Locate the cell with the specified text and output its [X, Y] center coordinate. 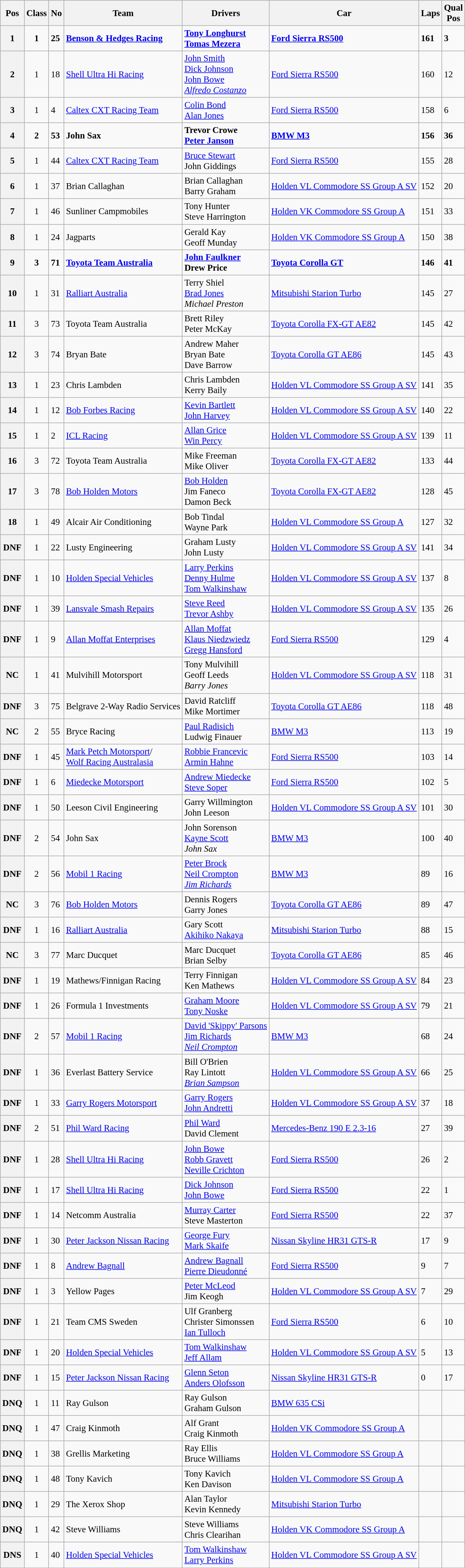
Terry Finnigan Ken Mathews [226, 981]
Graham Lusty John Lusty [226, 548]
150 [430, 237]
76 [56, 905]
Larry Perkins Denny Hulme Tom Walkinshaw [226, 578]
71 [56, 262]
Steve Williams Chris Clearihan [226, 1530]
Formula 1 Investments [123, 1006]
35 [454, 385]
Peter McLeod Jim Keogh [226, 1291]
85 [430, 956]
34 [454, 548]
Miedecke Motorsport [123, 782]
Bryan Bate [123, 354]
51 [56, 1128]
55 [56, 731]
Colin Bond Alan Jones [226, 111]
Alf Grant Craig Kinmoth [226, 1429]
53 [56, 136]
84 [430, 981]
155 [430, 161]
79 [430, 1006]
78 [56, 492]
57 [56, 1036]
Lusty Engineering [123, 548]
Mathews/Finnigan Racing [123, 981]
Tony Mulvihill Geoff Leeds Barry Jones [226, 676]
Bryce Racing [123, 731]
Tony Longhurst Tomas Mezera [226, 38]
135 [430, 609]
Dick Johnson John Bowe [226, 1189]
QualPos [454, 13]
Jagparts [123, 237]
Leeson Civil Engineering [123, 807]
Tony Kavich Ken Davison [226, 1479]
Graham Moore Tony Noske [226, 1006]
139 [430, 435]
88 [430, 930]
Benson & Hedges Racing [123, 38]
113 [430, 731]
Laps [430, 13]
No [56, 13]
Alan Taylor Kevin Kennedy [226, 1504]
John Sorenson Kayne Scott John Sax [226, 838]
Trevor Crowe Peter Janson [226, 136]
152 [430, 186]
Allan Moffat Klaus Niedzwiedz Gregg Hansford [226, 639]
127 [430, 523]
158 [430, 111]
Mike Freeman Mike Oliver [226, 461]
Andrew Bagnall [123, 1266]
Andrew Maher Bryan Bate Dave Barrow [226, 354]
140 [430, 410]
Dennis Rogers Garry Jones [226, 905]
Ulf Granberg Christer Simonssen Ian Tulloch [226, 1322]
102 [430, 782]
Tom Walkinshaw Larry Perkins [226, 1555]
75 [56, 706]
Marc Ducquet [123, 956]
0 [430, 1378]
Gary Scott Akihiko Nakaya [226, 930]
Alcair Air Conditioning [123, 523]
72 [56, 461]
156 [430, 136]
Andrew Bagnall Pierre Dieudonné [226, 1266]
BMW 635 CSi [344, 1403]
Allan Grice Win Percy [226, 435]
John Smith Dick Johnson John Bowe Alfredo Costanzo [226, 75]
Paul Radisich Ludwig Finauer [226, 731]
49 [56, 523]
Terry Shiel Brad Jones Michael Preston [226, 293]
Ray Ellis Bruce Williams [226, 1454]
151 [430, 212]
Chris Lambden Kerry Baily [226, 385]
Bob Tindal Wayne Park [226, 523]
66 [430, 1073]
Tom Walkinshaw Jeff Allam [226, 1353]
The Xerox Shop [123, 1504]
Mark Petch Motorsport/Wolf Racing Australasia [123, 756]
Class [37, 13]
43 [454, 354]
ICL Racing [123, 435]
Craig Kinmoth [123, 1429]
Marc Ducquet Brian Selby [226, 956]
John Faulkner Drew Price [226, 262]
Phil Ward Racing [123, 1128]
George Fury Mark Skaife [226, 1240]
Steve Williams [123, 1530]
68 [430, 1036]
Brian Callaghan Barry Graham [226, 186]
John Bowe Robb Gravett Neville Crichton [226, 1159]
133 [430, 461]
73 [56, 323]
DNS [13, 1555]
Murray Carter Steve Masterton [226, 1215]
Mercedes-Benz 190 E 2.3-16 [344, 1128]
Gerald Kay Geoff Munday [226, 237]
Brett Riley Peter McKay [226, 323]
Drivers [226, 13]
56 [56, 874]
Bruce Stewart John Giddings [226, 161]
103 [430, 756]
Phil Ward David Clement [226, 1128]
Andrew Miedecke Steve Soper [226, 782]
Bob Forbes Racing [123, 410]
Steve Reed Trevor Ashby [226, 609]
32 [454, 523]
Ray Gulson [123, 1403]
77 [56, 956]
Bob Holden Jim Faneco Damon Beck [226, 492]
146 [430, 262]
Ray Gulson Graham Gulson [226, 1403]
Everlast Battery Service [123, 1073]
Sunliner Campmobiles [123, 212]
Chris Lambden [123, 385]
160 [430, 75]
Tony Kavich [123, 1479]
Brian Callaghan [123, 186]
Car [344, 13]
Netcomm Australia [123, 1215]
Garry Rogers Motorsport [123, 1103]
Mulvihill Motorsport [123, 676]
54 [56, 838]
101 [430, 807]
Tony Hunter Steve Harrington [226, 212]
50 [56, 807]
100 [430, 838]
Team CMS Sweden [123, 1322]
Belgrave 2-Way Radio Services [123, 706]
Garry Willmington John Leeson [226, 807]
Kevin Bartlett John Harvey [226, 410]
137 [430, 578]
128 [430, 492]
Allan Moffat Enterprises [123, 639]
David 'Skippy' Parsons Jim Richards Neil Crompton [226, 1036]
161 [430, 38]
Toyota Corolla GT [344, 262]
Team [123, 13]
Grellis Marketing [123, 1454]
Lansvale Smash Repairs [123, 609]
Garry Rogers John Andretti [226, 1103]
Robbie Francevic Armin Hahne [226, 756]
David Ratcliff Mike Mortimer [226, 706]
Bill O'Brien Ray Lintott Brian Sampson [226, 1073]
Yellow Pages [123, 1291]
Peter Brock Neil Crompton Jim Richards [226, 874]
129 [430, 639]
Pos [13, 13]
Glenn Seton Anders Olofsson [226, 1378]
74 [56, 354]
